Extract the (X, Y) coordinate from the center of the cell holding the provided text.  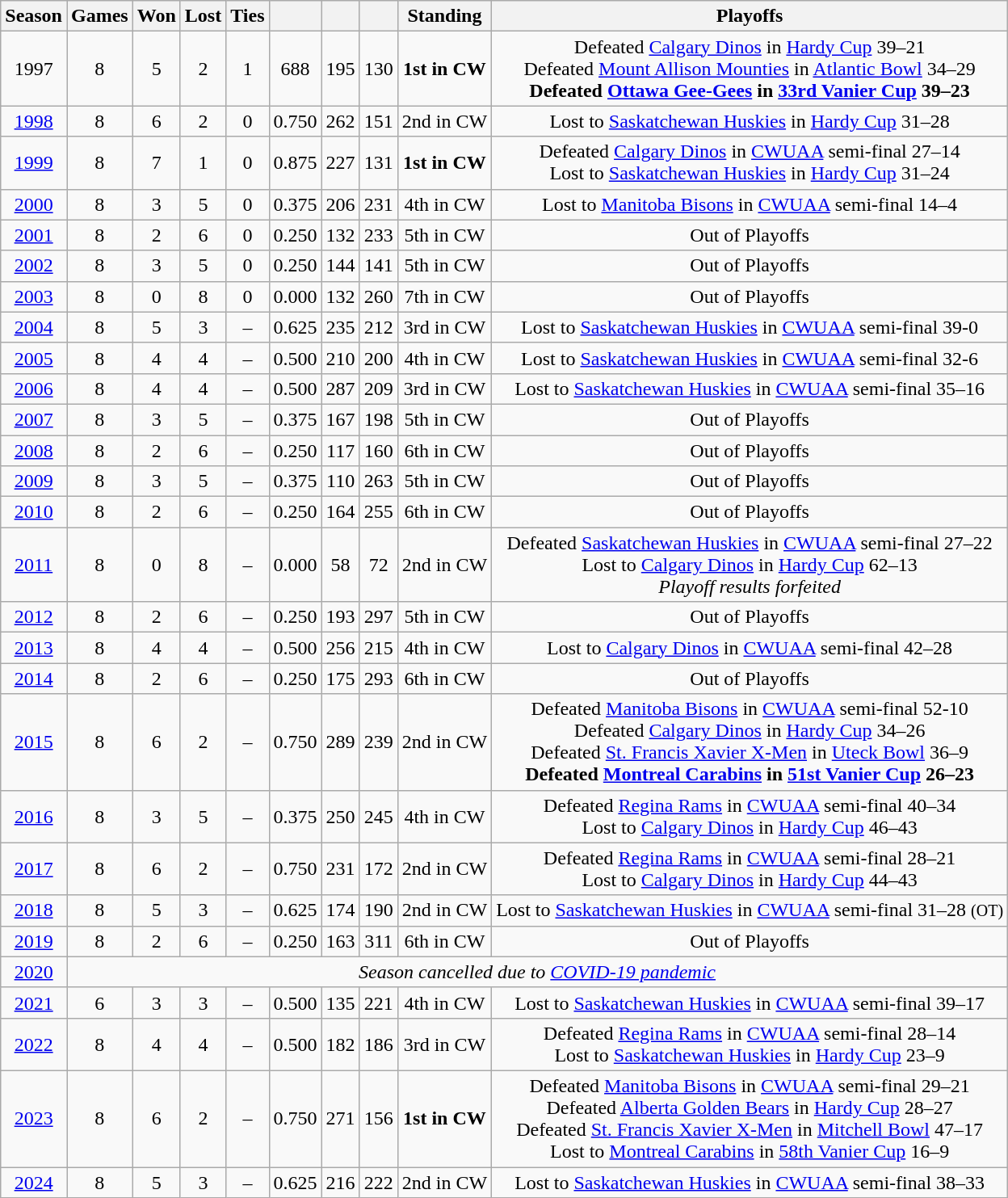
289 (341, 742)
Lost to Saskatchewan Huskies in CWUAA semi-final 35–16 (750, 389)
131 (378, 163)
2001 (34, 235)
2017 (34, 869)
Defeated Saskatchewan Huskies in CWUAA semi-final 27–22Lost to Calgary Dinos in Hardy Cup 62–13Playoff results forfeited (750, 565)
222 (378, 1182)
2014 (34, 679)
221 (378, 1003)
293 (378, 679)
Defeated Regina Rams in CWUAA semi-final 28–21Lost to Calgary Dinos in Hardy Cup 44–43 (750, 869)
Defeated Regina Rams in CWUAA semi-final 28–14Lost to Saskatchewan Huskies in Hardy Cup 23–9 (750, 1044)
Lost to Calgary Dinos in CWUAA semi-final 42–28 (750, 648)
174 (341, 910)
58 (341, 565)
2012 (34, 617)
262 (341, 121)
210 (341, 358)
2002 (34, 266)
2013 (34, 648)
2015 (34, 742)
0.875 (296, 163)
2023 (34, 1118)
2022 (34, 1044)
2004 (34, 327)
Games (99, 16)
2009 (34, 481)
209 (378, 389)
141 (378, 266)
Lost to Saskatchewan Huskies in CWUAA semi-final 39-0 (750, 327)
Season (34, 16)
311 (378, 941)
250 (341, 816)
Lost to Saskatchewan Huskies in CWUAA semi-final 39–17 (750, 1003)
245 (378, 816)
144 (341, 266)
1998 (34, 121)
195 (341, 69)
2005 (34, 358)
1997 (34, 69)
2021 (34, 1003)
Playoffs (750, 16)
Lost (203, 16)
215 (378, 648)
227 (341, 163)
2003 (34, 296)
2007 (34, 419)
130 (378, 69)
239 (378, 742)
Defeated Calgary Dinos in CWUAA semi-final 27–14Lost to Saskatchewan Huskies in Hardy Cup 31–24 (750, 163)
2016 (34, 816)
256 (341, 648)
216 (341, 1182)
164 (341, 512)
156 (378, 1118)
263 (378, 481)
Season cancelled due to COVID-19 pandemic (536, 972)
172 (378, 869)
2018 (34, 910)
110 (341, 481)
7th in CW (444, 296)
Lost to Saskatchewan Huskies in CWUAA semi-final 32-6 (750, 358)
2000 (34, 204)
2024 (34, 1182)
151 (378, 121)
233 (378, 235)
287 (341, 389)
135 (341, 1003)
2008 (34, 450)
167 (341, 419)
Won (157, 16)
Lost to Saskatchewan Huskies in CWUAA semi-final 38–33 (750, 1182)
212 (378, 327)
271 (341, 1118)
206 (341, 204)
1999 (34, 163)
235 (341, 327)
175 (341, 679)
Lost to Saskatchewan Huskies in Hardy Cup 31–28 (750, 121)
Lost to Saskatchewan Huskies in CWUAA semi-final 31–28 (OT) (750, 910)
200 (378, 358)
72 (378, 565)
7 (157, 163)
Defeated Calgary Dinos in Hardy Cup 39–21Defeated Mount Allison Mounties in Atlantic Bowl 34–29Defeated Ottawa Gee-Gees in 33rd Vanier Cup 39–23 (750, 69)
193 (341, 617)
Lost to Manitoba Bisons in CWUAA semi-final 14–4 (750, 204)
2006 (34, 389)
2010 (34, 512)
2019 (34, 941)
297 (378, 617)
190 (378, 910)
186 (378, 1044)
198 (378, 419)
Ties (247, 16)
2020 (34, 972)
163 (341, 941)
260 (378, 296)
2011 (34, 565)
Defeated Regina Rams in CWUAA semi-final 40–34Lost to Calgary Dinos in Hardy Cup 46–43 (750, 816)
117 (341, 450)
688 (296, 69)
Standing (444, 16)
182 (341, 1044)
255 (378, 512)
160 (378, 450)
